For the text-containing cell, return its midpoint in [x, y] coordinate format. 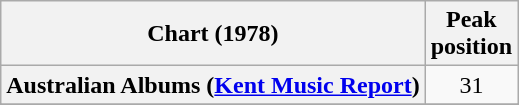
Australian Albums (Kent Music Report) [213, 85]
Chart (1978) [213, 34]
Peakposition [471, 34]
31 [471, 85]
